Pinpoint the cell where the given text exists, returning its [x, y] midpoint coordinate. 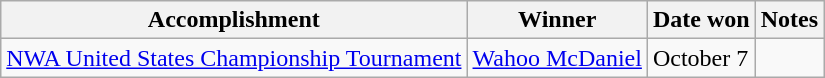
Date won [701, 20]
Notes [789, 20]
Accomplishment [234, 20]
NWA United States Championship Tournament [234, 58]
October 7 [701, 58]
Winner [557, 20]
Wahoo McDaniel [557, 58]
